Find where the given text appears and provide that cell's center as [x, y] coordinate. 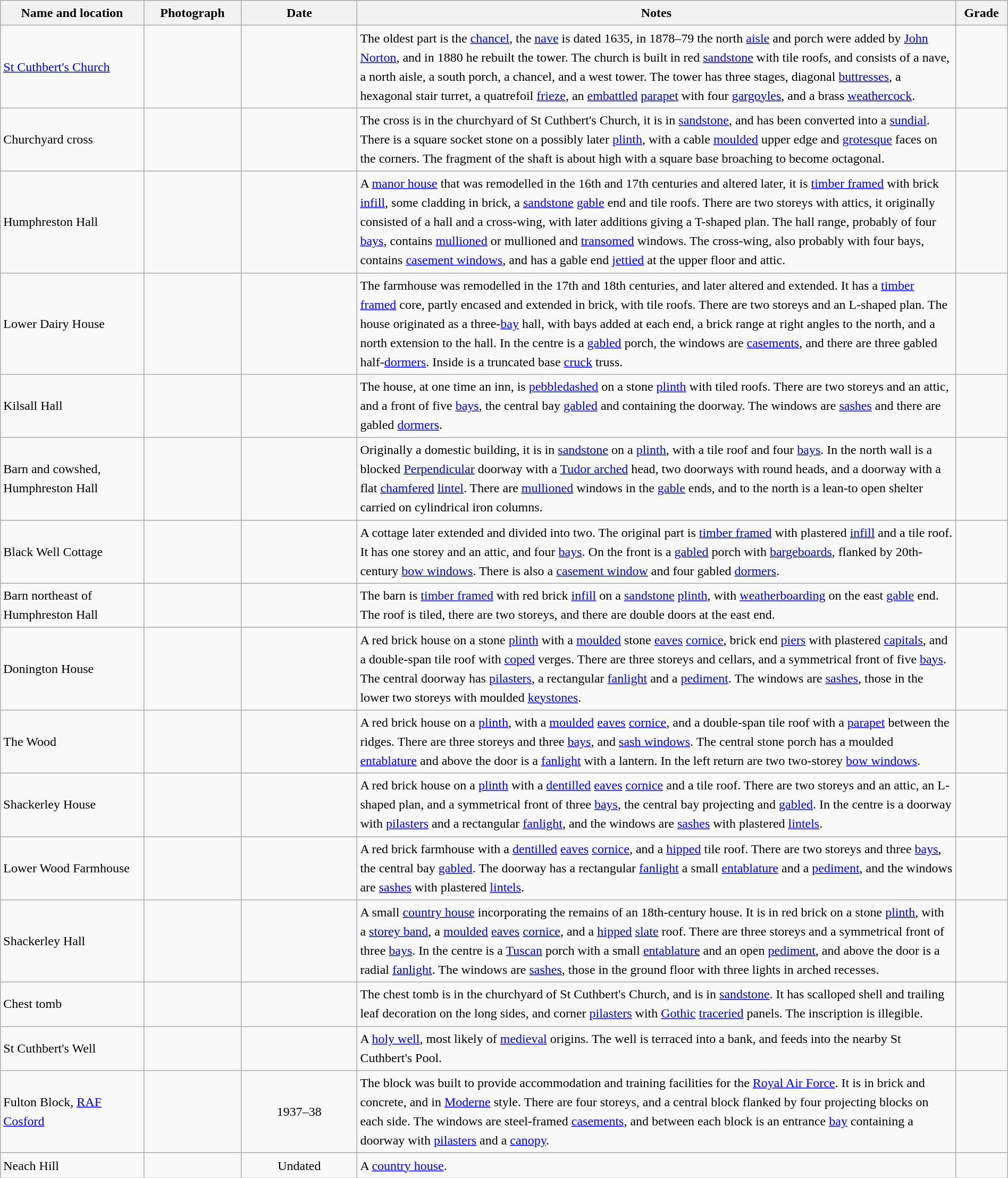
Lower Dairy House [72, 323]
Kilsall Hall [72, 406]
Lower Wood Farmhouse [72, 869]
A country house. [656, 1165]
Name and location [72, 13]
Churchyard cross [72, 139]
Barn northeast of Humphreston Hall [72, 605]
1937–38 [299, 1112]
Humphreston Hall [72, 222]
The Wood [72, 741]
Photograph [192, 13]
Neach Hill [72, 1165]
Donington House [72, 669]
Shackerley House [72, 805]
Shackerley Hall [72, 941]
Black Well Cottage [72, 552]
Date [299, 13]
St Cuthbert's Well [72, 1048]
Notes [656, 13]
Barn and cowshed,Humphreston Hall [72, 478]
Undated [299, 1165]
Chest tomb [72, 1005]
A holy well, most likely of medieval origins. The well is terraced into a bank, and feeds into the nearby St Cuthbert's Pool. [656, 1048]
Grade [981, 13]
Fulton Block, RAF Cosford [72, 1112]
St Cuthbert's Church [72, 67]
